Output the (X, Y) coordinate of the center of the cell containing the given text.  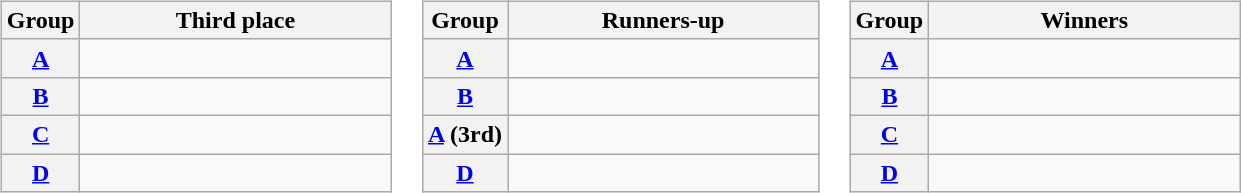
Winners (1084, 20)
Third place (236, 20)
A (3rd) (464, 134)
Runners-up (664, 20)
